Find where the given text appears and provide that cell's center as (X, Y) coordinate. 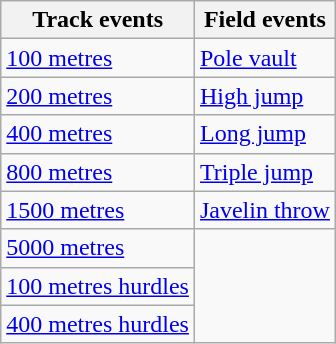
100 metres (98, 58)
5000 metres (98, 248)
800 metres (98, 172)
Field events (264, 20)
400 metres hurdles (98, 324)
100 metres hurdles (98, 286)
Pole vault (264, 58)
200 metres (98, 96)
Long jump (264, 134)
Triple jump (264, 172)
400 metres (98, 134)
Track events (98, 20)
Javelin throw (264, 210)
High jump (264, 96)
1500 metres (98, 210)
